Identify which cell holds the provided text, then report its (x, y) central coordinate. 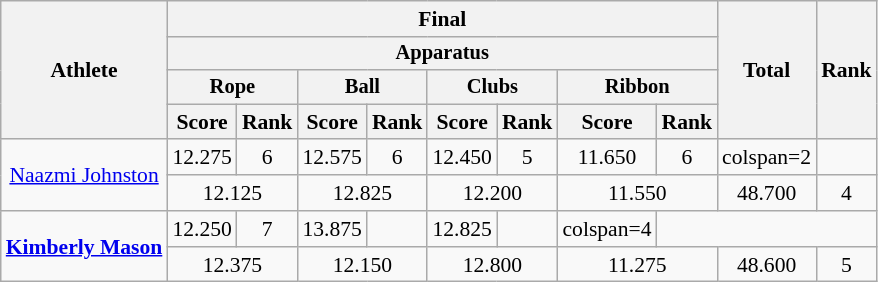
Final (442, 19)
Ribbon (637, 87)
7 (268, 229)
Total (766, 70)
12.275 (202, 158)
12.125 (232, 193)
5 (528, 158)
11.650 (606, 158)
12.575 (332, 158)
12.200 (492, 193)
48.700 (766, 193)
Rope (232, 87)
4 (846, 193)
11.550 (637, 193)
12.250 (202, 229)
12.450 (462, 158)
Naazmi Johnston (84, 176)
colspan=2 (766, 158)
Athlete (84, 70)
Apparatus (442, 54)
Clubs (492, 87)
Kimberly Mason (84, 246)
13.875 (332, 229)
colspan=4 (606, 229)
Ball (362, 87)
